Return (x, y) of the center of cell containing provided text 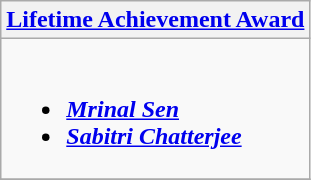
Mrinal SenSabitri Chatterjee (156, 109)
Lifetime Achievement Award (156, 20)
